Provide the (x, y) coordinate of the cell's center where the given text is located.  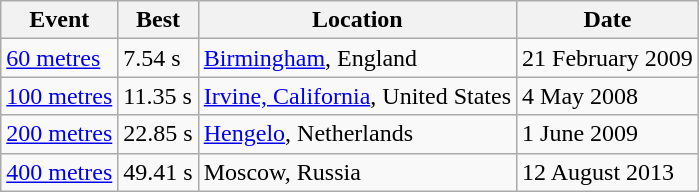
100 metres (60, 96)
1 June 2009 (608, 134)
60 metres (60, 58)
22.85 s (158, 134)
4 May 2008 (608, 96)
Best (158, 20)
Location (357, 20)
Hengelo, Netherlands (357, 134)
21 February 2009 (608, 58)
12 August 2013 (608, 172)
200 metres (60, 134)
Date (608, 20)
Event (60, 20)
Birmingham, England (357, 58)
400 metres (60, 172)
7.54 s (158, 58)
Irvine, California, United States (357, 96)
49.41 s (158, 172)
11.35 s (158, 96)
Moscow, Russia (357, 172)
